From the cell containing the given text, extract its center point as (x, y) coordinate. 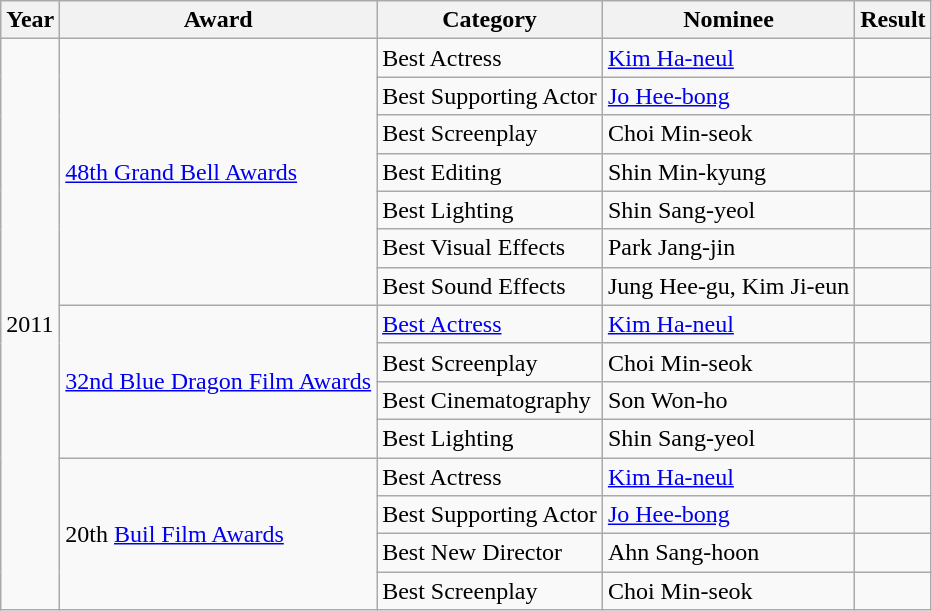
Ahn Sang-hoon (728, 553)
Award (218, 20)
Nominee (728, 20)
Best Sound Effects (490, 286)
Jung Hee-gu, Kim Ji-eun (728, 286)
Best New Director (490, 553)
Best Editing (490, 172)
2011 (30, 324)
Best Cinematography (490, 400)
Category (490, 20)
Shin Min-kyung (728, 172)
20th Buil Film Awards (218, 534)
32nd Blue Dragon Film Awards (218, 381)
Son Won-ho (728, 400)
Result (893, 20)
Best Visual Effects (490, 248)
48th Grand Bell Awards (218, 172)
Year (30, 20)
Park Jang-jin (728, 248)
